From the cell containing the given text, extract its center point as (x, y) coordinate. 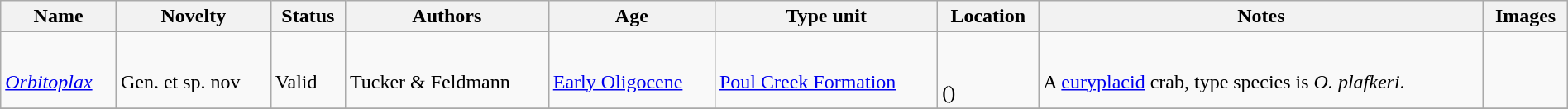
Gen. et sp. nov (194, 70)
Location (988, 17)
Images (1525, 17)
Tucker & Feldmann (447, 70)
Notes (1261, 17)
Poul Creek Formation (825, 70)
Authors (447, 17)
Age (632, 17)
Valid (308, 70)
Status (308, 17)
Early Oligocene (632, 70)
() (988, 70)
Type unit (825, 17)
Novelty (194, 17)
Orbitoplax (59, 70)
A euryplacid crab, type species is O. plafkeri. (1261, 70)
Name (59, 17)
